From the cell containing the given text, extract its center point as [X, Y] coordinate. 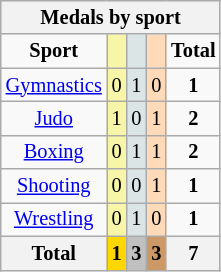
Judo [54, 118]
Wrestling [54, 219]
Sport [54, 51]
Gymnastics [54, 85]
Medals by sport [111, 17]
7 [193, 253]
Shooting [54, 186]
Boxing [54, 152]
